Provide the (X, Y) coordinate of the cell's center where the given text is located.  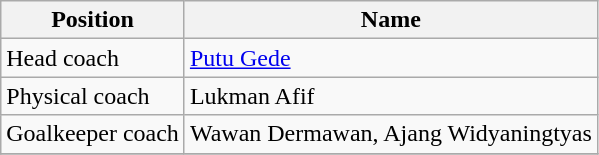
Lukman Afif (390, 96)
Wawan Dermawan, Ajang Widyaningtyas (390, 134)
Position (93, 20)
Name (390, 20)
Physical coach (93, 96)
Goalkeeper coach (93, 134)
Head coach (93, 58)
Putu Gede (390, 58)
